Determine the (x, y) coordinate at the center of the cell enclosing the given text.  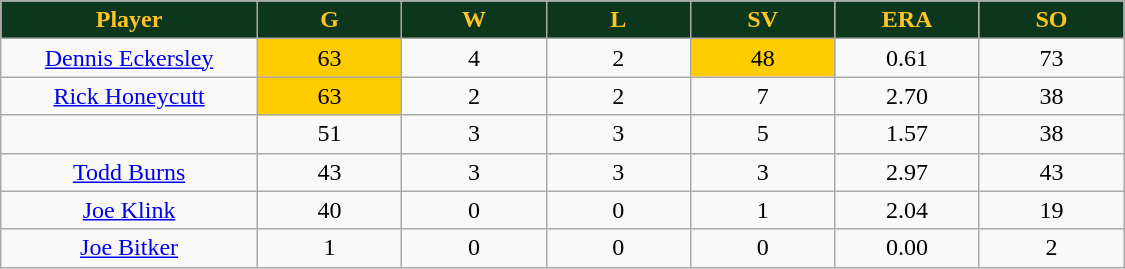
0.00 (907, 248)
7 (763, 96)
19 (1051, 210)
SO (1051, 20)
4 (474, 58)
73 (1051, 58)
1.57 (907, 134)
Player (130, 20)
Todd Burns (130, 172)
Joe Klink (130, 210)
2.97 (907, 172)
2.70 (907, 96)
51 (329, 134)
SV (763, 20)
48 (763, 58)
2.04 (907, 210)
ERA (907, 20)
Joe Bitker (130, 248)
5 (763, 134)
L (618, 20)
W (474, 20)
40 (329, 210)
G (329, 20)
Rick Honeycutt (130, 96)
0.61 (907, 58)
Dennis Eckersley (130, 58)
